Return (x, y) of the center of cell containing provided text 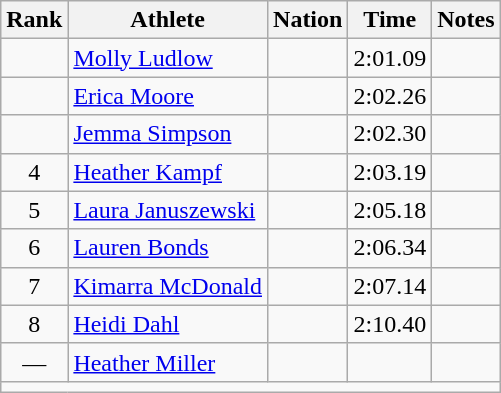
Nation (308, 20)
— (34, 362)
2:02.30 (390, 134)
2:03.19 (390, 172)
Rank (34, 20)
Lauren Bonds (168, 248)
Time (390, 20)
Kimarra McDonald (168, 286)
2:10.40 (390, 324)
Heather Kampf (168, 172)
2:01.09 (390, 58)
Jemma Simpson (168, 134)
Notes (466, 20)
Molly Ludlow (168, 58)
2:07.14 (390, 286)
4 (34, 172)
Heidi Dahl (168, 324)
Erica Moore (168, 96)
5 (34, 210)
2:02.26 (390, 96)
Heather Miller (168, 362)
2:05.18 (390, 210)
Laura Januszewski (168, 210)
6 (34, 248)
7 (34, 286)
2:06.34 (390, 248)
8 (34, 324)
Athlete (168, 20)
